Output the [X, Y] coordinate of the center of the cell containing the given text.  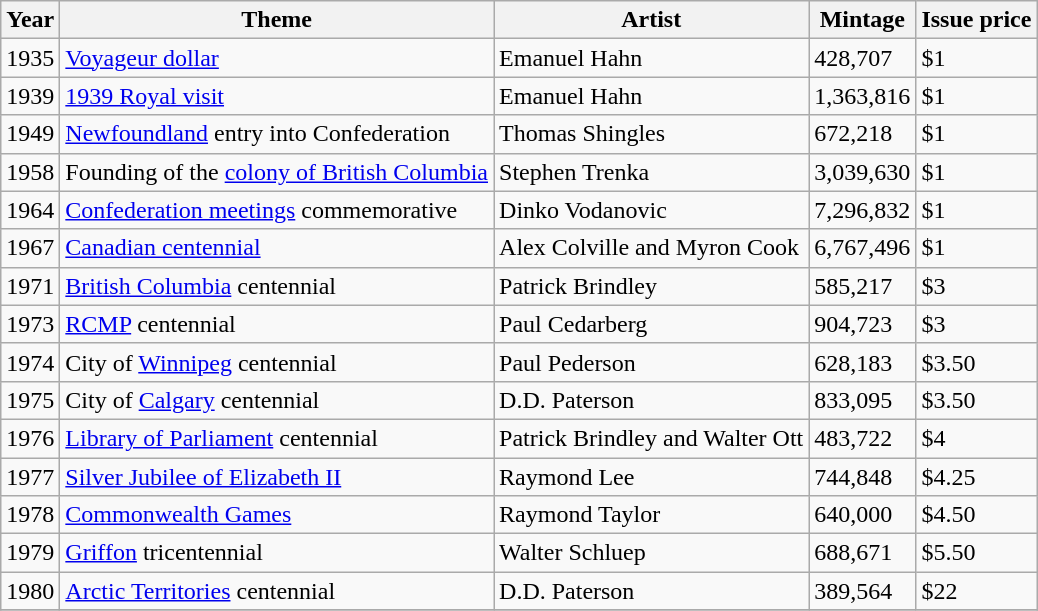
Walter Schluep [652, 553]
Patrick Brindley [652, 286]
$4.25 [976, 477]
British Columbia centennial [277, 286]
1935 [30, 58]
1975 [30, 400]
672,218 [862, 134]
Issue price [976, 20]
Silver Jubilee of Elizabeth II [277, 477]
Founding of the colony of British Columbia [277, 172]
1949 [30, 134]
1977 [30, 477]
$4 [976, 438]
1964 [30, 210]
688,671 [862, 553]
1976 [30, 438]
Year [30, 20]
1979 [30, 553]
1939 Royal visit [277, 96]
904,723 [862, 324]
3,039,630 [862, 172]
Alex Colville and Myron Cook [652, 248]
1939 [30, 96]
City of Winnipeg centennial [277, 362]
$5.50 [976, 553]
1974 [30, 362]
585,217 [862, 286]
Newfoundland entry into Confederation [277, 134]
628,183 [862, 362]
6,767,496 [862, 248]
1971 [30, 286]
Paul Cedarberg [652, 324]
Raymond Lee [652, 477]
389,564 [862, 591]
Dinko Vodanovic [652, 210]
483,722 [862, 438]
Stephen Trenka [652, 172]
640,000 [862, 515]
City of Calgary centennial [277, 400]
Arctic Territories centennial [277, 591]
Paul Pederson [652, 362]
$4.50 [976, 515]
428,707 [862, 58]
Confederation meetings commemorative [277, 210]
744,848 [862, 477]
Theme [277, 20]
1980 [30, 591]
Raymond Taylor [652, 515]
Griffon tricentennial [277, 553]
7,296,832 [862, 210]
Canadian centennial [277, 248]
Patrick Brindley and Walter Ott [652, 438]
Artist [652, 20]
Mintage [862, 20]
1958 [30, 172]
$22 [976, 591]
Voyageur dollar [277, 58]
1967 [30, 248]
Library of Parliament centennial [277, 438]
1,363,816 [862, 96]
Thomas Shingles [652, 134]
1978 [30, 515]
Commonwealth Games [277, 515]
1973 [30, 324]
833,095 [862, 400]
RCMP centennial [277, 324]
